For the text-containing cell, return its midpoint in [x, y] coordinate format. 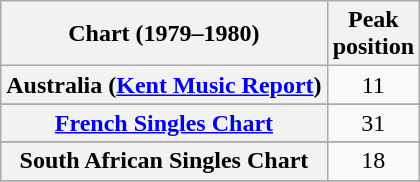
Australia (Kent Music Report) [164, 85]
31 [373, 123]
11 [373, 85]
18 [373, 161]
Peakposition [373, 34]
South African Singles Chart [164, 161]
Chart (1979–1980) [164, 34]
French Singles Chart [164, 123]
